Locate the cell with the specified text and output its (X, Y) center coordinate. 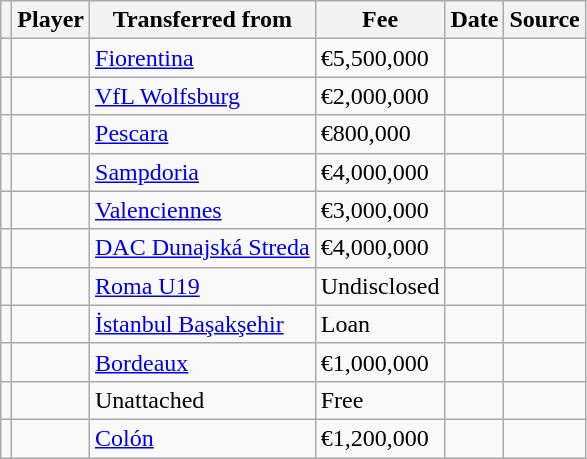
€1,000,000 (380, 362)
Transferred from (203, 20)
€5,500,000 (380, 58)
€2,000,000 (380, 96)
Colón (203, 438)
Unattached (203, 400)
Pescara (203, 134)
Sampdoria (203, 172)
Source (544, 20)
Player (51, 20)
Valenciennes (203, 210)
Bordeaux (203, 362)
DAC Dunajská Streda (203, 248)
İstanbul Başakşehir (203, 324)
VfL Wolfsburg (203, 96)
Roma U19 (203, 286)
Date (474, 20)
€1,200,000 (380, 438)
Fiorentina (203, 58)
Loan (380, 324)
€800,000 (380, 134)
Undisclosed (380, 286)
Free (380, 400)
€3,000,000 (380, 210)
Fee (380, 20)
